For the text-containing cell, return its midpoint in [X, Y] coordinate format. 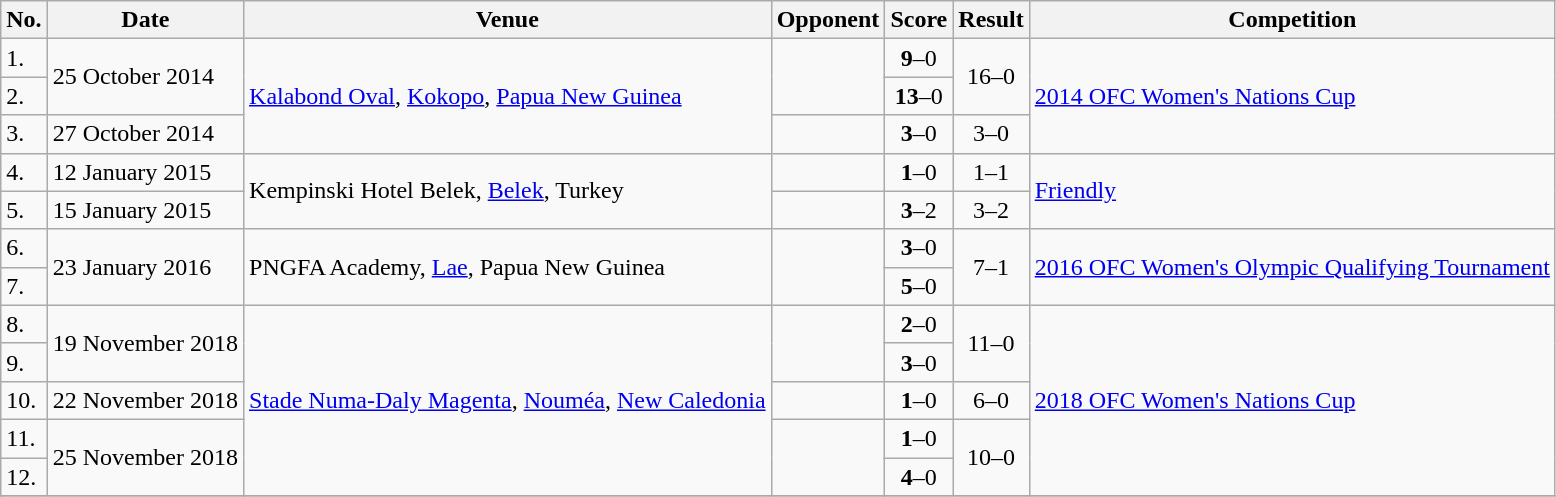
Kempinski Hotel Belek, Belek, Turkey [508, 191]
23 January 2016 [145, 267]
Friendly [1292, 191]
19 November 2018 [145, 343]
12. [24, 477]
10–0 [991, 457]
27 October 2014 [145, 134]
Competition [1292, 20]
1–1 [991, 172]
25 November 2018 [145, 457]
2016 OFC Women's Olympic Qualifying Tournament [1292, 267]
Result [991, 20]
6–0 [991, 400]
Kalabond Oval, Kokopo, Papua New Guinea [508, 96]
9–0 [919, 58]
Score [919, 20]
11–0 [991, 343]
8. [24, 324]
Venue [508, 20]
2–0 [919, 324]
11. [24, 438]
22 November 2018 [145, 400]
3. [24, 134]
7. [24, 286]
25 October 2014 [145, 77]
5–0 [919, 286]
5. [24, 210]
9. [24, 362]
2014 OFC Women's Nations Cup [1292, 96]
Date [145, 20]
2. [24, 96]
1. [24, 58]
Opponent [828, 20]
10. [24, 400]
2018 OFC Women's Nations Cup [1292, 400]
16–0 [991, 77]
Stade Numa-Daly Magenta, Nouméa, New Caledonia [508, 400]
6. [24, 248]
15 January 2015 [145, 210]
7–1 [991, 267]
4. [24, 172]
PNGFA Academy, Lae, Papua New Guinea [508, 267]
4–0 [919, 477]
No. [24, 20]
13–0 [919, 96]
12 January 2015 [145, 172]
